Find where the given text appears and provide that cell's center as (X, Y) coordinate. 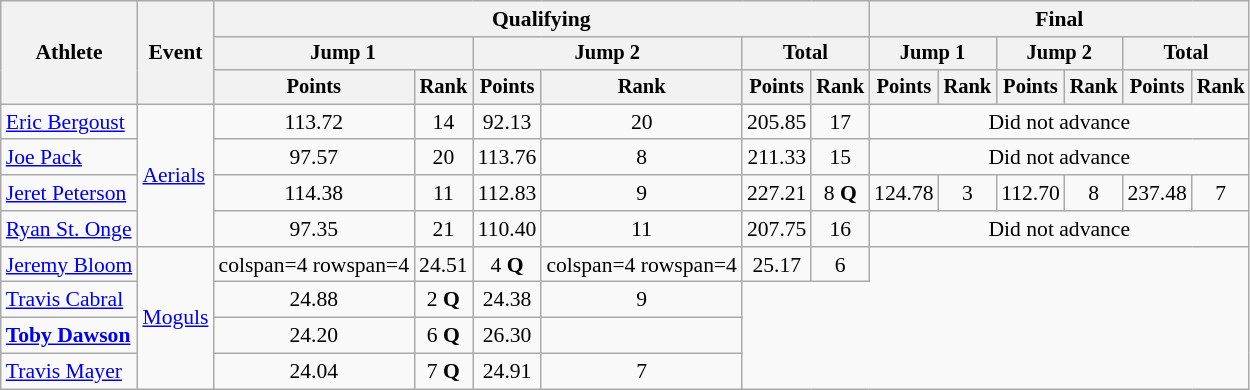
113.76 (508, 158)
24.20 (314, 336)
Toby Dawson (70, 336)
24.38 (508, 300)
4 Q (508, 265)
110.40 (508, 229)
24.91 (508, 372)
124.78 (904, 193)
Travis Mayer (70, 372)
14 (444, 122)
Aerials (175, 175)
97.57 (314, 158)
112.70 (1030, 193)
8 Q (840, 193)
113.72 (314, 122)
15 (840, 158)
Jeret Peterson (70, 193)
Final (1059, 19)
237.48 (1156, 193)
Jeremy Bloom (70, 265)
24.88 (314, 300)
21 (444, 229)
112.83 (508, 193)
207.75 (776, 229)
97.35 (314, 229)
25.17 (776, 265)
6 (840, 265)
211.33 (776, 158)
Ryan St. Onge (70, 229)
227.21 (776, 193)
Eric Bergoust (70, 122)
Moguls (175, 318)
26.30 (508, 336)
114.38 (314, 193)
24.51 (444, 265)
205.85 (776, 122)
24.04 (314, 372)
7 Q (444, 372)
17 (840, 122)
16 (840, 229)
6 Q (444, 336)
Qualifying (541, 19)
2 Q (444, 300)
Athlete (70, 52)
92.13 (508, 122)
Joe Pack (70, 158)
3 (968, 193)
Event (175, 52)
Travis Cabral (70, 300)
